From the cell containing the given text, extract its center point as (X, Y) coordinate. 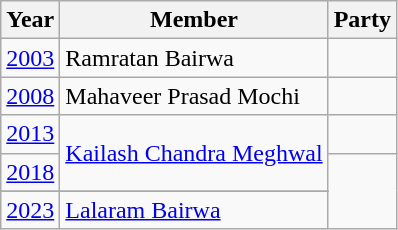
2018 (30, 172)
Party (362, 20)
Kailash Chandra Meghwal (194, 153)
Ramratan Bairwa (194, 58)
Year (30, 20)
Member (194, 20)
Mahaveer Prasad Mochi (194, 96)
2023 (30, 210)
Lalaram Bairwa (194, 210)
2003 (30, 58)
2013 (30, 134)
2008 (30, 96)
